Provide the [X, Y] coordinate of the cell's center where the given text is located.  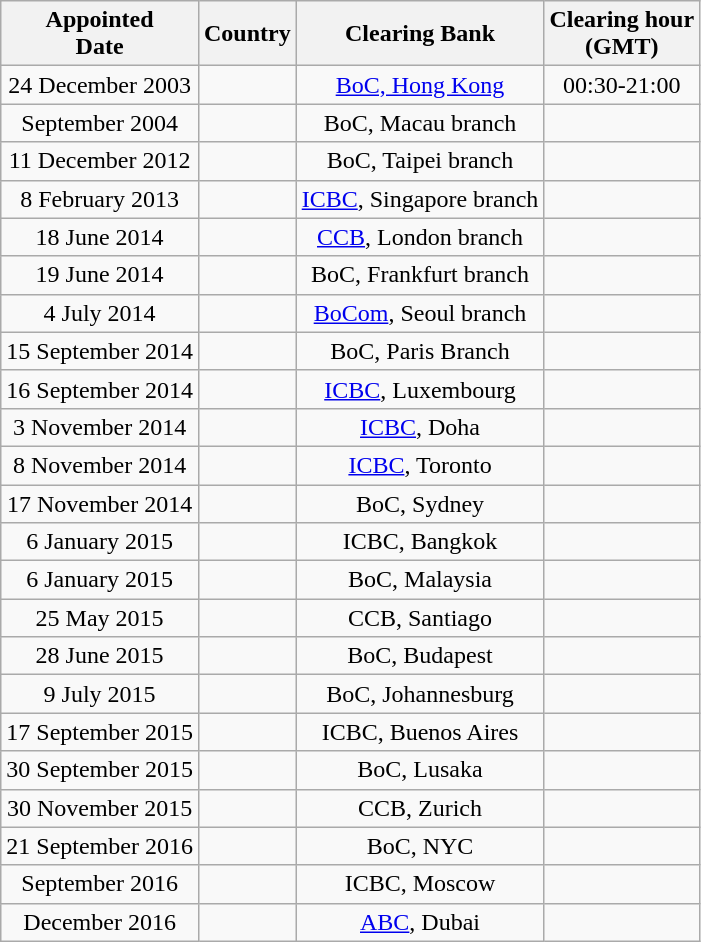
8 November 2014 [100, 465]
ICBC, Doha [420, 427]
25 May 2015 [100, 618]
18 June 2014 [100, 237]
8 February 2013 [100, 199]
BoC, Hong Kong [420, 85]
CCB, Zurich [420, 808]
15 September 2014 [100, 351]
BoC, Malaysia [420, 580]
ICBC, Toronto [420, 465]
17 November 2014 [100, 503]
BoC, NYC [420, 846]
3 November 2014 [100, 427]
ICBC, Singapore branch [420, 199]
16 September 2014 [100, 389]
17 September 2015 [100, 732]
Clearing hour(GMT) [622, 34]
BoC, Budapest [420, 656]
AppointedDate [100, 34]
September 2004 [100, 123]
ABC, Dubai [420, 922]
9 July 2015 [100, 694]
BoC, Johannesburg [420, 694]
19 June 2014 [100, 275]
BoC, Frankfurt branch [420, 275]
BoC, Paris Branch [420, 351]
Country [247, 34]
28 June 2015 [100, 656]
CCB, London branch [420, 237]
BoC, Sydney [420, 503]
BoC, Taipei branch [420, 161]
ICBC, Moscow [420, 884]
ICBC, Luxembourg [420, 389]
September 2016 [100, 884]
00:30-21:00 [622, 85]
Clearing Bank [420, 34]
30 September 2015 [100, 770]
30 November 2015 [100, 808]
21 September 2016 [100, 846]
CCB, Santiago [420, 618]
BoC, Macau branch [420, 123]
ICBC, Bangkok [420, 542]
24 December 2003 [100, 85]
4 July 2014 [100, 313]
ICBC, Buenos Aires [420, 732]
BoCom, Seoul branch [420, 313]
11 December 2012 [100, 161]
December 2016 [100, 922]
BoC, Lusaka [420, 770]
